Extract the (X, Y) coordinate from the center of the cell holding the provided text.  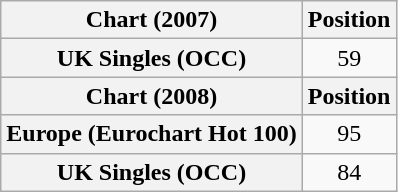
Chart (2008) (152, 96)
95 (349, 134)
84 (349, 172)
Europe (Eurochart Hot 100) (152, 134)
59 (349, 58)
Chart (2007) (152, 20)
